Capture the cell that displays the provided text and extract its [X, Y] central coordinate. 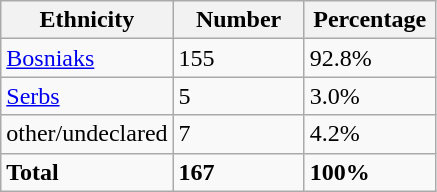
100% [370, 172]
Ethnicity [87, 20]
Serbs [87, 96]
Total [87, 172]
3.0% [370, 96]
Number [238, 20]
Bosniaks [87, 58]
7 [238, 134]
other/undeclared [87, 134]
155 [238, 58]
Percentage [370, 20]
5 [238, 96]
4.2% [370, 134]
92.8% [370, 58]
167 [238, 172]
